Identify which cell holds the provided text, then report its (X, Y) central coordinate. 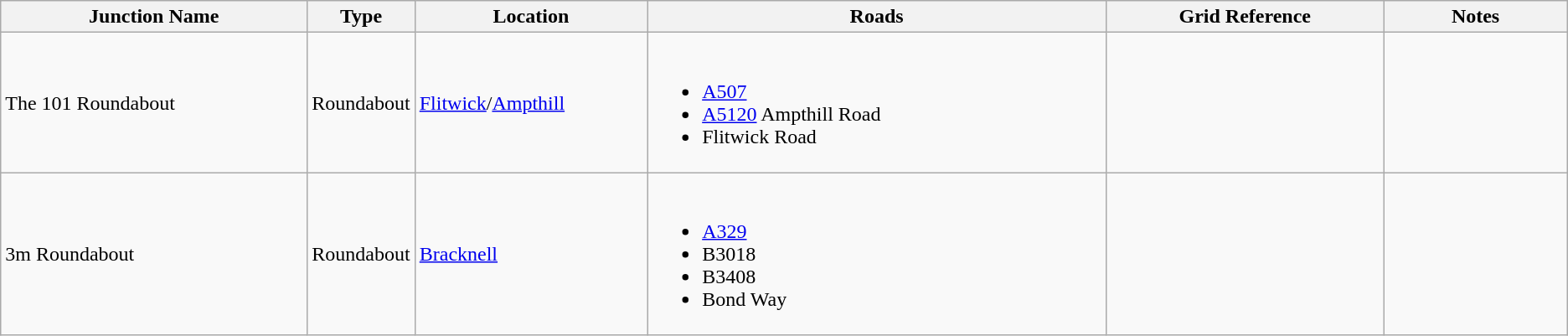
Bracknell (531, 254)
Location (531, 17)
Roads (877, 17)
Grid Reference (1245, 17)
A329B3018B3408Bond Way (877, 254)
A507A5120 Ampthill RoadFlitwick Road (877, 102)
Notes (1476, 17)
Junction Name (154, 17)
Flitwick/Ampthill (531, 102)
The 101 Roundabout (154, 102)
3m Roundabout (154, 254)
Type (361, 17)
